Detect which cell encompasses the target text, then output its (X, Y) center coordinate. 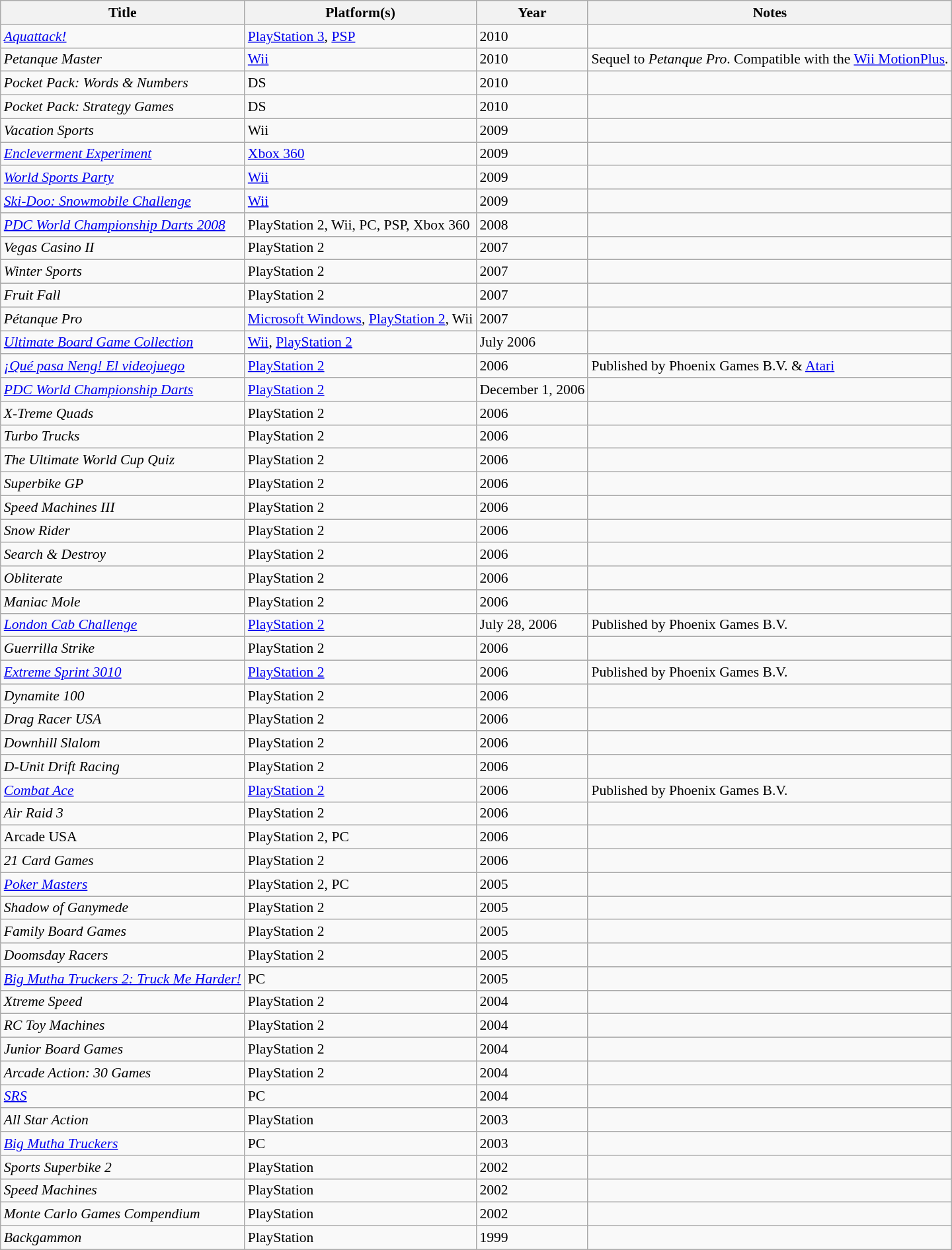
Platform(s) (361, 13)
Ultimate Board Game Collection (123, 343)
1999 (532, 1238)
Shadow of Ganymede (123, 908)
London Cab Challenge (123, 625)
Sports Superbike 2 (123, 1167)
Title (123, 13)
July 28, 2006 (532, 625)
Family Board Games (123, 932)
Turbo Trucks (123, 437)
December 1, 2006 (532, 390)
Notes (770, 13)
Air Raid 3 (123, 813)
Published by Phoenix Games B.V. & Atari (770, 366)
Wii, PlayStation 2 (361, 343)
Aquattack! (123, 36)
2008 (532, 225)
Guerrilla Strike (123, 649)
World Sports Party (123, 178)
Monte Carlo Games Compendium (123, 1214)
Snow Rider (123, 531)
PDC World Championship Darts (123, 390)
Obliterate (123, 578)
PlayStation 2, Wii, PC, PSP, Xbox 360 (361, 225)
Big Mutha Truckers (123, 1144)
Vacation Sports (123, 130)
Speed Machines III (123, 507)
Maniac Mole (123, 602)
Ski-Doo: Snowmobile Challenge (123, 201)
Winter Sports (123, 272)
Downhill Slalom (123, 743)
Arcade USA (123, 837)
Doomsday Racers (123, 955)
Dynamite 100 (123, 696)
Microsoft Windows, PlayStation 2, Wii (361, 319)
RC Toy Machines (123, 1026)
Extreme Sprint 3010 (123, 673)
Search & Destroy (123, 555)
Pocket Pack: Strategy Games (123, 107)
Drag Racer USA (123, 720)
21 Card Games (123, 861)
Pocket Pack: Words & Numbers (123, 83)
Superbike GP (123, 484)
All Star Action (123, 1120)
Encleverment Experiment (123, 154)
PlayStation 3, PSP (361, 36)
PDC World Championship Darts 2008 (123, 225)
X-Treme Quads (123, 413)
Speed Machines (123, 1190)
Combat Ace (123, 790)
Vegas Casino II (123, 248)
Year (532, 13)
Pétanque Pro (123, 319)
Arcade Action: 30 Games (123, 1073)
Petanque Master (123, 60)
Backgammon (123, 1238)
Poker Masters (123, 884)
The Ultimate World Cup Quiz (123, 460)
Big Mutha Truckers 2: Truck Me Harder! (123, 979)
D-Unit Drift Racing (123, 767)
Junior Board Games (123, 1050)
Xbox 360 (361, 154)
Fruit Fall (123, 296)
Xtreme Speed (123, 1002)
¡Qué pasa Neng! El videojuego (123, 366)
SRS (123, 1097)
Sequel to Petanque Pro. Compatible with the Wii MotionPlus. (770, 60)
July 2006 (532, 343)
